Capture the cell that displays the provided text and extract its (X, Y) central coordinate. 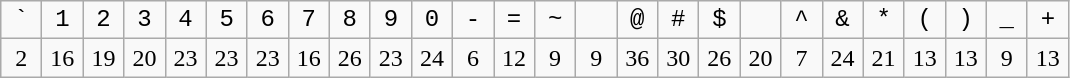
# (678, 20)
~ (556, 20)
$ (720, 20)
30 (678, 58)
36 (638, 58)
= (514, 20)
` (22, 20)
& (842, 20)
- (472, 20)
@ (638, 20)
21 (884, 58)
8 (350, 20)
1 (62, 20)
12 (514, 58)
+ (1048, 20)
4 (186, 20)
) (966, 20)
* (884, 20)
3 (144, 20)
^ (802, 20)
5 (226, 20)
19 (104, 58)
_ (1006, 20)
0 (432, 20)
( (924, 20)
